Determine the (x, y) coordinate at the center of the cell enclosing the given text.  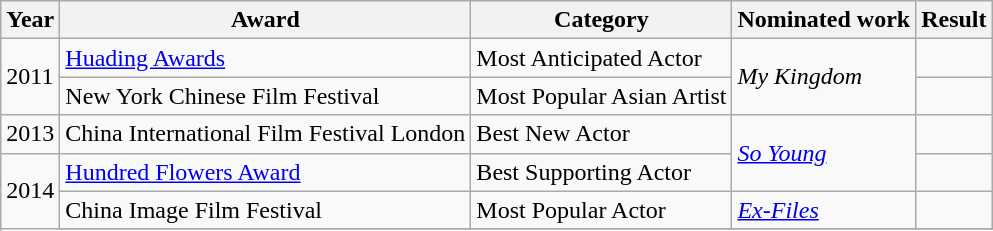
2013 (30, 134)
Most Anticipated Actor (602, 58)
Nominated work (824, 20)
2014 (30, 191)
Result (954, 20)
Best Supporting Actor (602, 172)
Year (30, 20)
Huading Awards (266, 58)
Hundred Flowers Award (266, 172)
2011 (30, 77)
Category (602, 20)
Best New Actor (602, 134)
My Kingdom (824, 77)
Most Popular Actor (602, 210)
Most Popular Asian Artist (602, 96)
Ex-Files (824, 210)
New York Chinese Film Festival (266, 96)
So Young (824, 153)
Award (266, 20)
China International Film Festival London (266, 134)
China Image Film Festival (266, 210)
